Find where the given text appears and provide that cell's center as (x, y) coordinate. 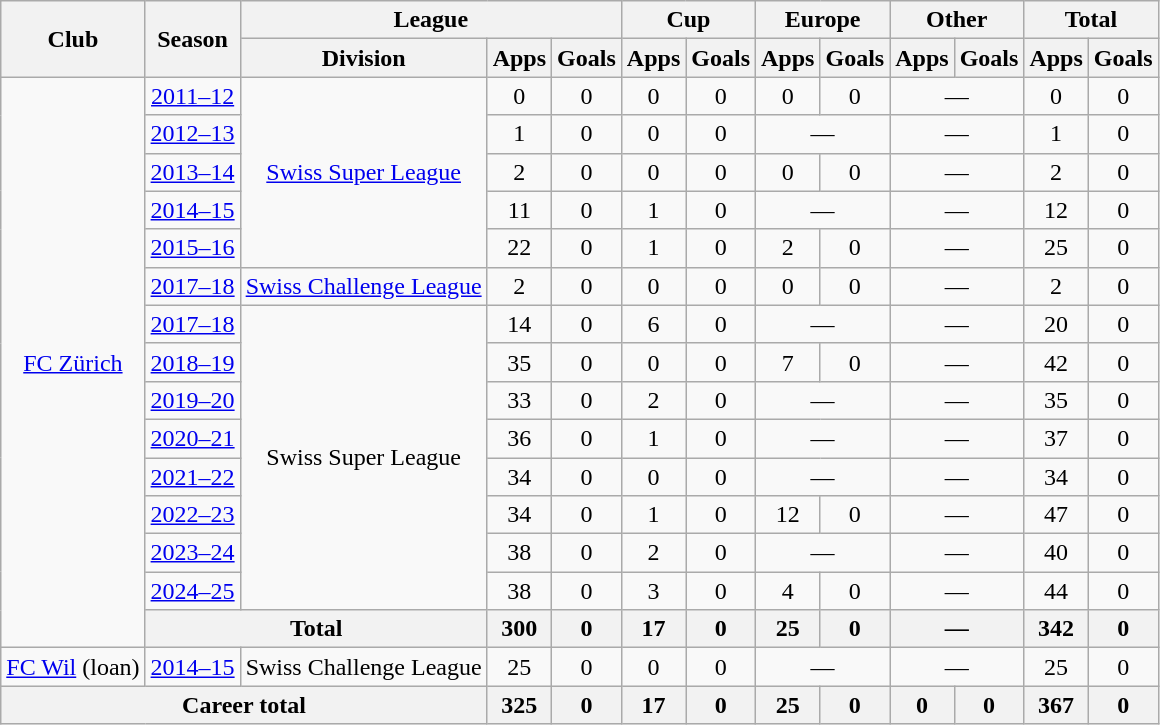
40 (1056, 553)
42 (1056, 362)
Europe (823, 20)
33 (519, 400)
Club (73, 39)
FC Zürich (73, 362)
11 (519, 210)
Cup (688, 20)
36 (519, 438)
300 (519, 629)
Season (192, 39)
2015–16 (192, 248)
342 (1056, 629)
2011–12 (192, 96)
2018–19 (192, 362)
3 (653, 591)
2019–20 (192, 400)
20 (1056, 324)
League (430, 20)
Career total (244, 705)
2013–14 (192, 172)
6 (653, 324)
37 (1056, 438)
22 (519, 248)
47 (1056, 515)
2023–24 (192, 553)
FC Wil (loan) (73, 667)
7 (788, 362)
2012–13 (192, 134)
Other (957, 20)
14 (519, 324)
4 (788, 591)
2022–23 (192, 515)
44 (1056, 591)
325 (519, 705)
2024–25 (192, 591)
2021–22 (192, 477)
367 (1056, 705)
Division (364, 58)
2020–21 (192, 438)
